Determine the [x, y] coordinate at the center of the cell enclosing the given text.  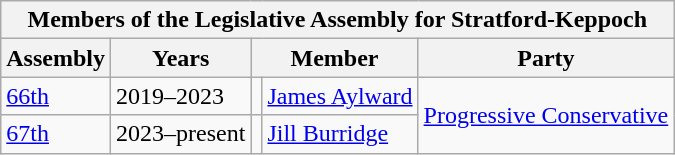
Member [334, 58]
66th [56, 96]
67th [56, 134]
2019–2023 [180, 96]
Years [180, 58]
James Aylward [340, 96]
Party [546, 58]
Assembly [56, 58]
Progressive Conservative [546, 115]
Members of the Legislative Assembly for Stratford-Keppoch [338, 20]
Jill Burridge [340, 134]
2023–present [180, 134]
